Identify which cell holds the provided text, then report its [X, Y] central coordinate. 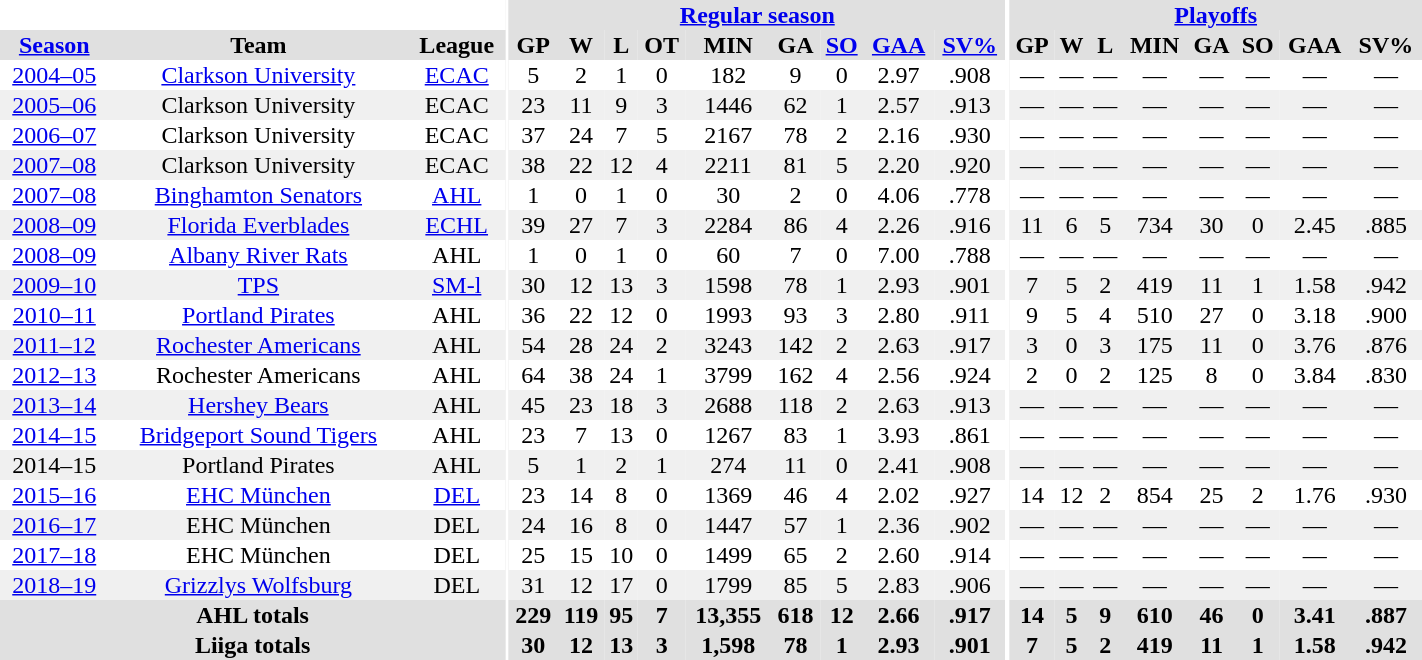
2010–11 [54, 315]
10 [621, 555]
3799 [728, 375]
Regular season [758, 15]
39 [534, 225]
618 [796, 615]
2.26 [898, 225]
2.16 [898, 135]
6 [1072, 225]
.920 [970, 165]
2016–17 [54, 525]
175 [1154, 345]
.778 [970, 195]
Albany River Rats [258, 255]
1267 [728, 435]
54 [534, 345]
.906 [970, 585]
85 [796, 585]
Liiga totals [252, 645]
League [456, 45]
17 [621, 585]
AHL totals [252, 615]
31 [534, 585]
610 [1154, 615]
.911 [970, 315]
2211 [728, 165]
1499 [728, 555]
45 [534, 405]
1598 [728, 285]
734 [1154, 225]
229 [534, 615]
2.41 [898, 465]
7.00 [898, 255]
1447 [728, 525]
2011–12 [54, 345]
2012–13 [54, 375]
15 [582, 555]
16 [582, 525]
3.41 [1315, 615]
119 [582, 615]
Team [258, 45]
13,355 [728, 615]
1369 [728, 495]
95 [621, 615]
1,598 [728, 645]
TPS [258, 285]
2167 [728, 135]
510 [1154, 315]
2.36 [898, 525]
2015–16 [54, 495]
1799 [728, 585]
65 [796, 555]
64 [534, 375]
2.66 [898, 615]
.876 [1386, 345]
93 [796, 315]
Grizzlys Wolfsburg [258, 585]
125 [1154, 375]
28 [582, 345]
1446 [728, 105]
18 [621, 405]
2688 [728, 405]
.788 [970, 255]
2004–05 [54, 75]
.887 [1386, 615]
60 [728, 255]
118 [796, 405]
Binghamton Senators [258, 195]
2.57 [898, 105]
.861 [970, 435]
2009–10 [54, 285]
2006–07 [54, 135]
SM-l [456, 285]
2.02 [898, 495]
.885 [1386, 225]
2018–19 [54, 585]
2.83 [898, 585]
2005–06 [54, 105]
4.06 [898, 195]
2017–18 [54, 555]
2.80 [898, 315]
3243 [728, 345]
3.18 [1315, 315]
2.56 [898, 375]
2.97 [898, 75]
182 [728, 75]
ECHL [456, 225]
2.60 [898, 555]
62 [796, 105]
.927 [970, 495]
1.76 [1315, 495]
162 [796, 375]
Florida Everblades [258, 225]
2.45 [1315, 225]
854 [1154, 495]
3.93 [898, 435]
3.84 [1315, 375]
.914 [970, 555]
Season [54, 45]
Bridgeport Sound Tigers [258, 435]
.830 [1386, 375]
2.20 [898, 165]
142 [796, 345]
2284 [728, 225]
Playoffs [1216, 15]
86 [796, 225]
OT [662, 45]
57 [796, 525]
37 [534, 135]
81 [796, 165]
.902 [970, 525]
3.76 [1315, 345]
2013–14 [54, 405]
.916 [970, 225]
1993 [728, 315]
274 [728, 465]
.900 [1386, 315]
Hershey Bears [258, 405]
83 [796, 435]
.924 [970, 375]
36 [534, 315]
